Pinpoint the cell where the given text exists, returning its (x, y) midpoint coordinate. 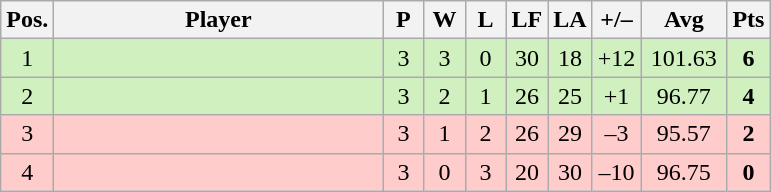
96.77 (684, 96)
LA (570, 20)
18 (570, 58)
Player (218, 20)
101.63 (684, 58)
Pos. (28, 20)
–10 (616, 172)
Pts (748, 20)
95.57 (684, 134)
29 (570, 134)
L (486, 20)
W (444, 20)
Avg (684, 20)
25 (570, 96)
6 (748, 58)
–3 (616, 134)
P (404, 20)
+/– (616, 20)
20 (527, 172)
LF (527, 20)
+12 (616, 58)
96.75 (684, 172)
+1 (616, 96)
